Identify which cell holds the provided text, then report its (x, y) central coordinate. 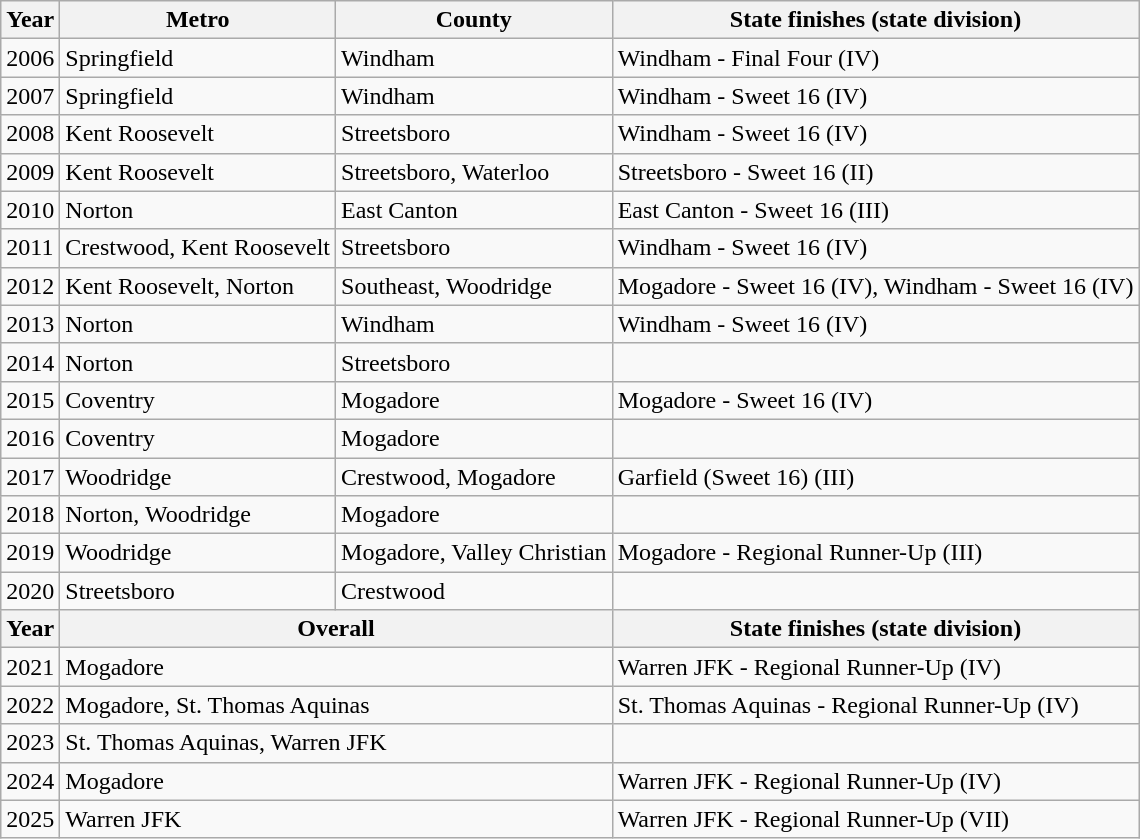
2015 (30, 400)
Streetsboro, Waterloo (474, 172)
Mogadore - Sweet 16 (IV) (876, 400)
Garfield (Sweet 16) (III) (876, 477)
2010 (30, 210)
Warren JFK - Regional Runner-Up (VII) (876, 819)
Streetsboro - Sweet 16 (II) (876, 172)
St. Thomas Aquinas, Warren JFK (336, 743)
East Canton (474, 210)
2006 (30, 58)
2018 (30, 515)
2014 (30, 362)
Mogadore, St. Thomas Aquinas (336, 705)
2021 (30, 667)
2016 (30, 438)
East Canton - Sweet 16 (III) (876, 210)
Crestwood, Mogadore (474, 477)
Kent Roosevelt, Norton (198, 286)
Crestwood, Kent Roosevelt (198, 248)
Norton, Woodridge (198, 515)
2019 (30, 553)
St. Thomas Aquinas - Regional Runner-Up (IV) (876, 705)
2013 (30, 324)
Metro (198, 20)
2011 (30, 248)
Mogadore, Valley Christian (474, 553)
Mogadore - Regional Runner-Up (III) (876, 553)
2025 (30, 819)
2008 (30, 134)
2009 (30, 172)
2024 (30, 781)
County (474, 20)
2020 (30, 591)
2022 (30, 705)
2017 (30, 477)
2023 (30, 743)
Southeast, Woodridge (474, 286)
Windham - Final Four (IV) (876, 58)
2012 (30, 286)
Overall (336, 629)
Mogadore - Sweet 16 (IV), Windham - Sweet 16 (IV) (876, 286)
Crestwood (474, 591)
2007 (30, 96)
Warren JFK (336, 819)
